Pinpoint the cell where the given text exists, returning its [x, y] midpoint coordinate. 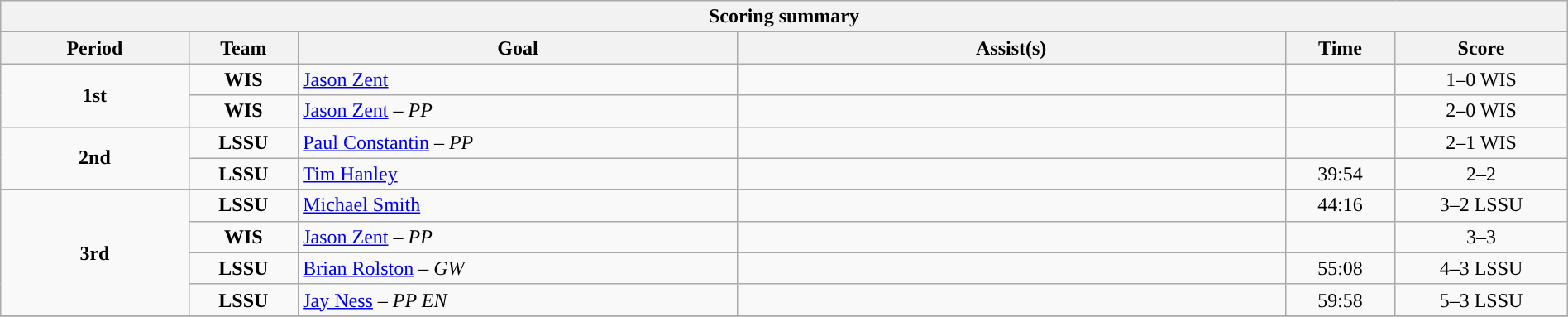
2–1 WIS [1481, 142]
Jason Zent [518, 79]
Michael Smith [518, 205]
Brian Rolston – GW [518, 268]
44:16 [1340, 205]
Paul Constantin – PP [518, 142]
Goal [518, 48]
1st [94, 95]
Assist(s) [1011, 48]
Tim Hanley [518, 174]
2nd [94, 158]
Score [1481, 48]
55:08 [1340, 268]
3–3 [1481, 237]
59:58 [1340, 300]
1–0 WIS [1481, 79]
Time [1340, 48]
5–3 LSSU [1481, 300]
39:54 [1340, 174]
Scoring summary [784, 17]
3–2 LSSU [1481, 205]
Team [243, 48]
2–2 [1481, 174]
Period [94, 48]
Jay Ness – PP EN [518, 300]
2–0 WIS [1481, 111]
3rd [94, 252]
4–3 LSSU [1481, 268]
